For the text-containing cell, return its midpoint in (X, Y) coordinate format. 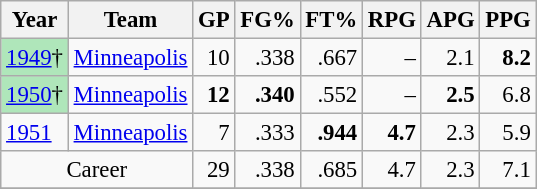
Career (97, 170)
.944 (332, 133)
FT% (332, 20)
2.1 (450, 58)
RPG (392, 20)
GP (214, 20)
6.8 (508, 95)
12 (214, 95)
.552 (332, 95)
.667 (332, 58)
APG (450, 20)
Team (130, 20)
1950† (35, 95)
PPG (508, 20)
Year (35, 20)
1951 (35, 133)
1949† (35, 58)
.340 (268, 95)
.685 (332, 170)
7 (214, 133)
10 (214, 58)
5.9 (508, 133)
.333 (268, 133)
7.1 (508, 170)
FG% (268, 20)
8.2 (508, 58)
2.5 (450, 95)
29 (214, 170)
